Scan for the cell matching the given text and deliver its (X, Y) coordinate at center. 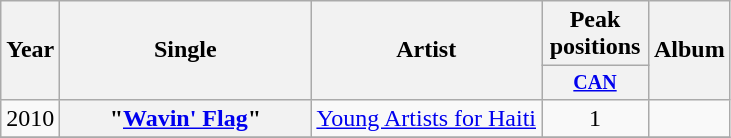
Album (689, 50)
Year (30, 50)
CAN (596, 82)
Single (186, 50)
2010 (30, 118)
1 (596, 118)
"Wavin' Flag" (186, 118)
Peak positions (596, 34)
Young Artists for Haiti (426, 118)
Artist (426, 50)
